Locate the cell with the specified text and output its (X, Y) center coordinate. 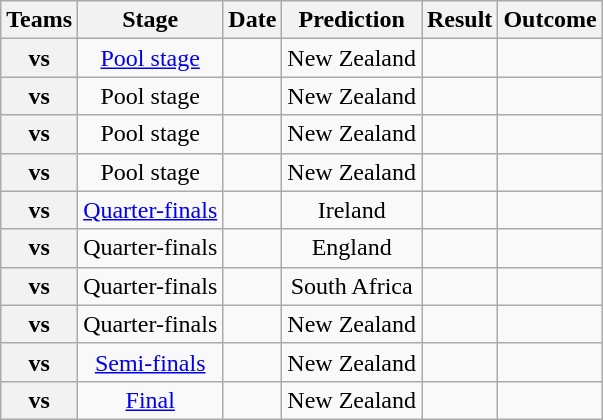
South Africa (352, 286)
Outcome (550, 20)
Date (252, 20)
Ireland (352, 210)
England (352, 248)
Teams (40, 20)
Prediction (352, 20)
Semi-finals (150, 362)
Final (150, 400)
Result (460, 20)
Stage (150, 20)
